Return the (X, Y) coordinate for the center point of the cell that contains the specified text.  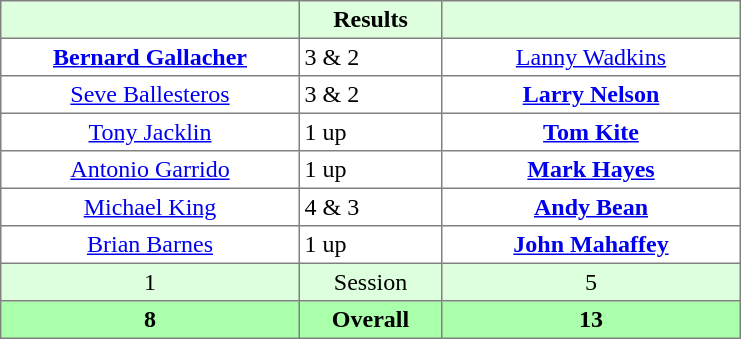
Session (370, 282)
Bernard Gallacher (150, 57)
Overall (370, 320)
5 (591, 282)
8 (150, 320)
13 (591, 320)
Antonio Garrido (150, 170)
Michael King (150, 207)
1 (150, 282)
Lanny Wadkins (591, 57)
Brian Barnes (150, 245)
Mark Hayes (591, 170)
John Mahaffey (591, 245)
4 & 3 (370, 207)
Tony Jacklin (150, 132)
Andy Bean (591, 207)
Results (370, 20)
Larry Nelson (591, 95)
Seve Ballesteros (150, 95)
Tom Kite (591, 132)
